Return [x, y] of the center of cell containing provided text 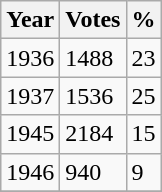
940 [93, 172]
1536 [93, 96]
25 [144, 96]
9 [144, 172]
Year [30, 20]
15 [144, 134]
1936 [30, 58]
23 [144, 58]
2184 [93, 134]
1937 [30, 96]
Votes [93, 20]
% [144, 20]
1946 [30, 172]
1488 [93, 58]
1945 [30, 134]
